For the text-containing cell, return its midpoint in (X, Y) coordinate format. 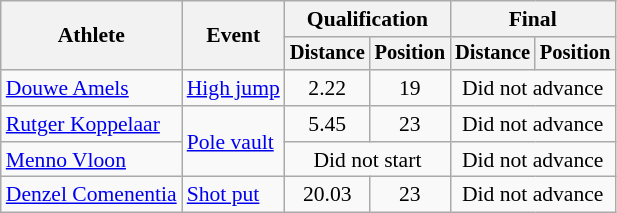
Event (234, 36)
19 (410, 88)
Final (532, 19)
Pole vault (234, 142)
20.03 (328, 195)
2.22 (328, 88)
Qualification (368, 19)
Menno Vloon (92, 160)
Did not start (368, 160)
Rutger Koppelaar (92, 124)
Douwe Amels (92, 88)
5.45 (328, 124)
High jump (234, 88)
Athlete (92, 36)
Shot put (234, 195)
Denzel Comenentia (92, 195)
